Capture the cell that displays the provided text and extract its [x, y] central coordinate. 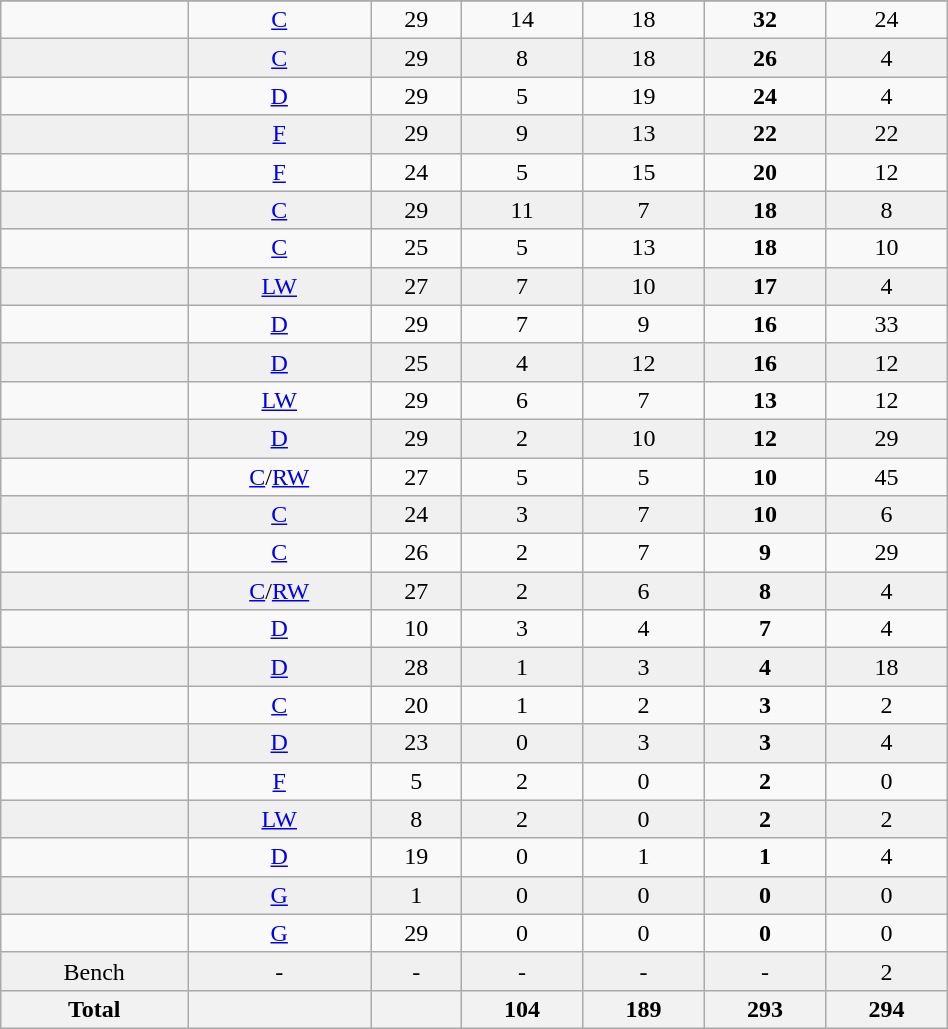
17 [764, 286]
Bench [94, 971]
15 [644, 172]
104 [522, 1009]
14 [522, 20]
Total [94, 1009]
28 [416, 667]
33 [887, 324]
189 [644, 1009]
294 [887, 1009]
11 [522, 210]
32 [764, 20]
45 [887, 477]
23 [416, 743]
293 [764, 1009]
